Detect which cell encompasses the target text, then output its [x, y] center coordinate. 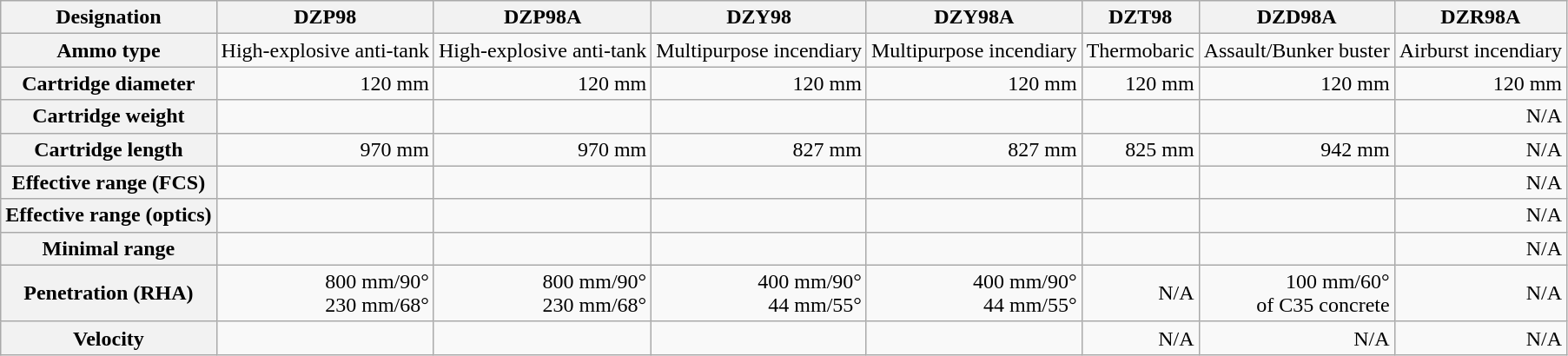
Airburst incendiary [1480, 50]
825 mm [1140, 149]
DZY98 [759, 17]
Assault/Bunker buster [1296, 50]
Effective range (optics) [109, 215]
Effective range (FCS) [109, 182]
DZP98 [325, 17]
DZR98A [1480, 17]
Minimal range [109, 248]
Penetration (RHA) [109, 293]
Cartridge length [109, 149]
Velocity [109, 338]
DZT98 [1140, 17]
Designation [109, 17]
Ammo type [109, 50]
Cartridge diameter [109, 83]
942 mm [1296, 149]
100 mm/60° of C35 concrete [1296, 293]
Cartridge weight [109, 116]
DZY98A [974, 17]
DZP98A [542, 17]
Thermobaric [1140, 50]
DZD98A [1296, 17]
